Output the [x, y] coordinate of the center of the cell containing the given text.  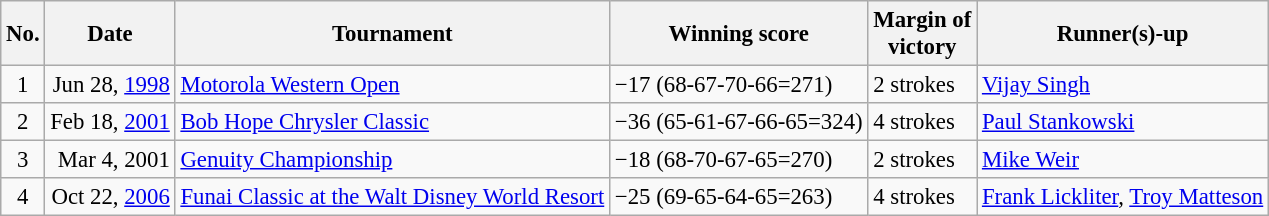
Margin ofvictory [922, 34]
Bob Hope Chrysler Classic [392, 122]
−36 (65-61-67-66-65=324) [739, 122]
Mar 4, 2001 [110, 160]
Date [110, 34]
Mike Weir [1123, 160]
Runner(s)-up [1123, 34]
Paul Stankowski [1123, 122]
Frank Lickliter, Troy Matteson [1123, 197]
Winning score [739, 34]
Jun 28, 1998 [110, 85]
Oct 22, 2006 [110, 197]
−18 (68-70-67-65=270) [739, 160]
Vijay Singh [1123, 85]
Motorola Western Open [392, 85]
−17 (68-67-70-66=271) [739, 85]
Feb 18, 2001 [110, 122]
No. [23, 34]
Funai Classic at the Walt Disney World Resort [392, 197]
2 [23, 122]
Genuity Championship [392, 160]
1 [23, 85]
4 [23, 197]
3 [23, 160]
−25 (69-65-64-65=263) [739, 197]
Tournament [392, 34]
